Determine the (X, Y) coordinate at the center of the cell enclosing the given text.  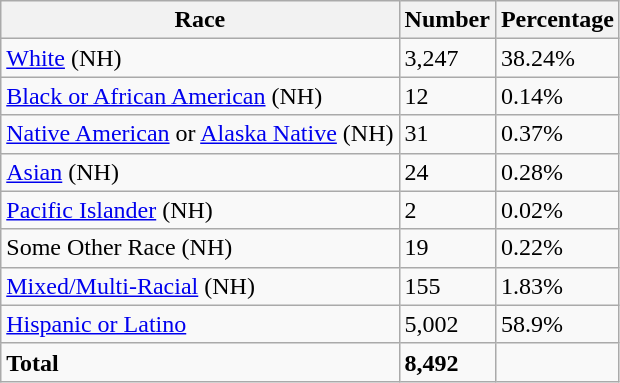
5,002 (447, 324)
12 (447, 96)
38.24% (557, 58)
31 (447, 134)
Percentage (557, 20)
Race (200, 20)
Mixed/Multi-Racial (NH) (200, 286)
2 (447, 210)
0.14% (557, 96)
0.28% (557, 172)
Total (200, 362)
Black or African American (NH) (200, 96)
0.02% (557, 210)
24 (447, 172)
0.22% (557, 248)
Number (447, 20)
3,247 (447, 58)
19 (447, 248)
Native American or Alaska Native (NH) (200, 134)
0.37% (557, 134)
58.9% (557, 324)
Pacific Islander (NH) (200, 210)
8,492 (447, 362)
155 (447, 286)
Asian (NH) (200, 172)
1.83% (557, 286)
Some Other Race (NH) (200, 248)
Hispanic or Latino (200, 324)
White (NH) (200, 58)
